Identify which cell holds the provided text, then report its [x, y] central coordinate. 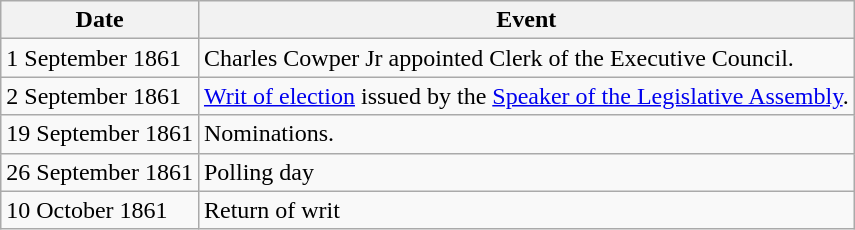
Charles Cowper Jr appointed Clerk of the Executive Council. [526, 58]
Return of writ [526, 210]
Nominations. [526, 134]
10 October 1861 [100, 210]
19 September 1861 [100, 134]
2 September 1861 [100, 96]
Event [526, 20]
Date [100, 20]
Polling day [526, 172]
1 September 1861 [100, 58]
Writ of election issued by the Speaker of the Legislative Assembly. [526, 96]
26 September 1861 [100, 172]
